Identify which cell holds the provided text, then report its (X, Y) central coordinate. 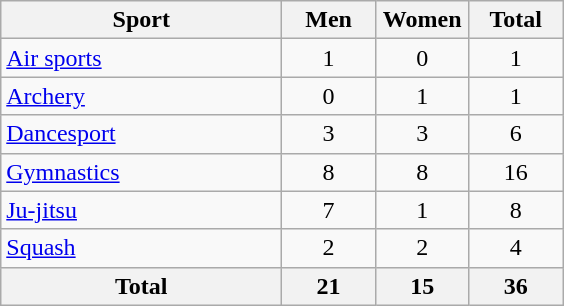
Gymnastics (142, 172)
21 (329, 286)
Ju-jitsu (142, 210)
Archery (142, 96)
4 (516, 248)
6 (516, 134)
36 (516, 286)
Sport (142, 20)
Women (422, 20)
15 (422, 286)
Dancesport (142, 134)
16 (516, 172)
Squash (142, 248)
Men (329, 20)
Air sports (142, 58)
7 (329, 210)
